For the text-containing cell, return its midpoint in [X, Y] coordinate format. 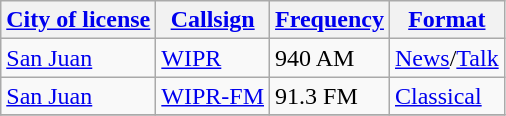
Frequency [330, 20]
Callsign [213, 20]
Classical [446, 96]
WIPR [213, 58]
940 AM [330, 58]
City of license [78, 20]
WIPR-FM [213, 96]
News/Talk [446, 58]
Format [446, 20]
91.3 FM [330, 96]
